Search for the cell housing the specified text and yield its (X, Y) center coordinate. 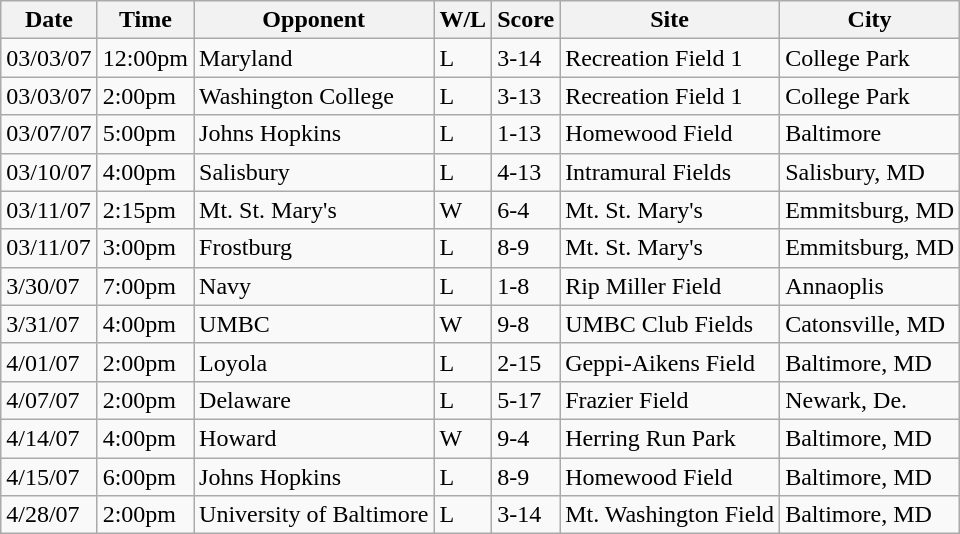
Annaoplis (870, 286)
4/28/07 (49, 515)
Site (670, 20)
UMBC (314, 324)
Mt. Washington Field (670, 515)
3/30/07 (49, 286)
3/31/07 (49, 324)
Salisbury (314, 172)
4/07/07 (49, 400)
1-13 (526, 134)
W/L (463, 20)
Salisbury, MD (870, 172)
Frostburg (314, 248)
4-13 (526, 172)
9-8 (526, 324)
Rip Miller Field (670, 286)
12:00pm (145, 58)
3:00pm (145, 248)
Herring Run Park (670, 438)
4/01/07 (49, 362)
7:00pm (145, 286)
6-4 (526, 210)
Frazier Field (670, 400)
03/07/07 (49, 134)
Loyola (314, 362)
4/15/07 (49, 477)
5:00pm (145, 134)
Newark, De. (870, 400)
Baltimore (870, 134)
3-13 (526, 96)
Maryland (314, 58)
City (870, 20)
Washington College (314, 96)
Score (526, 20)
2:15pm (145, 210)
Date (49, 20)
5-17 (526, 400)
Navy (314, 286)
University of Baltimore (314, 515)
Opponent (314, 20)
Howard (314, 438)
Catonsville, MD (870, 324)
1-8 (526, 286)
Intramural Fields (670, 172)
6:00pm (145, 477)
Time (145, 20)
UMBC Club Fields (670, 324)
2-15 (526, 362)
9-4 (526, 438)
4/14/07 (49, 438)
Delaware (314, 400)
03/10/07 (49, 172)
Geppi-Aikens Field (670, 362)
